Provide the [X, Y] coordinate of the cell's center where the given text is located.  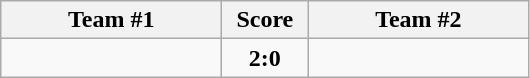
Team #1 [112, 20]
2:0 [265, 58]
Team #2 [418, 20]
Score [265, 20]
